Identify which cell holds the provided text, then report its [X, Y] central coordinate. 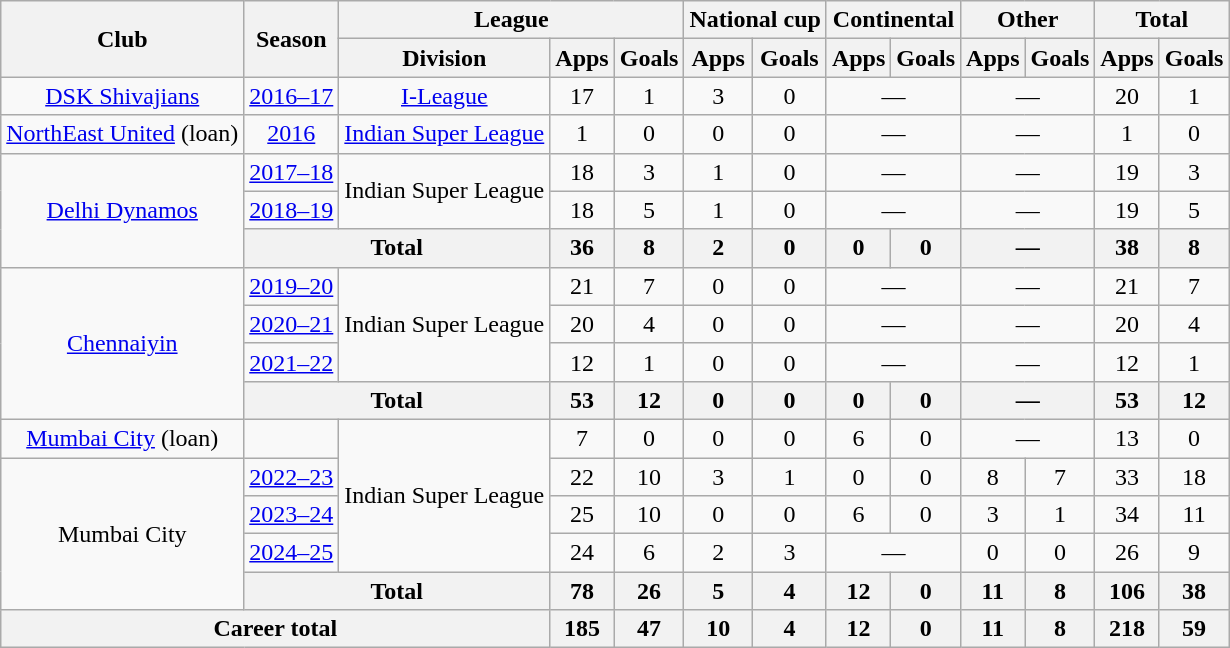
I-League [444, 96]
185 [582, 629]
9 [1194, 553]
2017–18 [292, 172]
2016 [292, 134]
DSK Shivajians [122, 96]
2023–24 [292, 515]
Other [1028, 20]
78 [582, 591]
Mumbai City [122, 534]
NorthEast United (loan) [122, 134]
59 [1194, 629]
Mumbai City (loan) [122, 438]
Career total [276, 629]
Continental [893, 20]
National cup [755, 20]
17 [582, 96]
36 [582, 248]
24 [582, 553]
2016–17 [292, 96]
Season [292, 39]
47 [649, 629]
33 [1127, 477]
25 [582, 515]
2024–25 [292, 553]
Division [444, 58]
218 [1127, 629]
Club [122, 39]
22 [582, 477]
League [512, 20]
2018–19 [292, 210]
2022–23 [292, 477]
13 [1127, 438]
106 [1127, 591]
2020–21 [292, 324]
Delhi Dynamos [122, 210]
34 [1127, 515]
Chennaiyin [122, 343]
2019–20 [292, 286]
2021–22 [292, 362]
